Search for the cell housing the specified text and yield its [x, y] center coordinate. 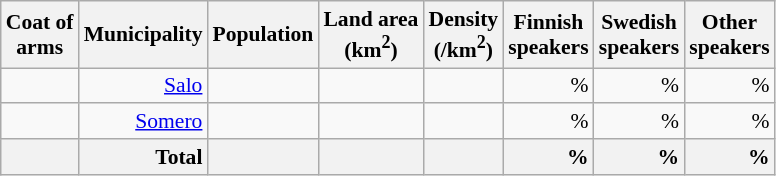
Municipality [144, 34]
Otherspeakers [729, 34]
Finnishspeakers [548, 34]
Swedishspeakers [639, 34]
Total [144, 157]
Somero [144, 122]
Land area(km2) [370, 34]
Density(/km2) [463, 34]
Salo [144, 86]
Population [262, 34]
Coat ofarms [40, 34]
